Locate the cell with the specified text and output its (X, Y) center coordinate. 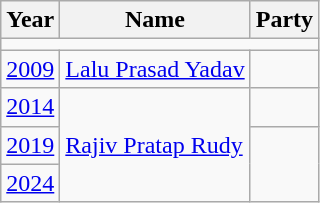
2009 (30, 69)
Name (155, 20)
Party (284, 20)
2014 (30, 107)
Rajiv Pratap Rudy (155, 145)
Lalu Prasad Yadav (155, 69)
Year (30, 20)
2019 (30, 145)
2024 (30, 183)
